Detect which cell encompasses the target text, then output its [X, Y] center coordinate. 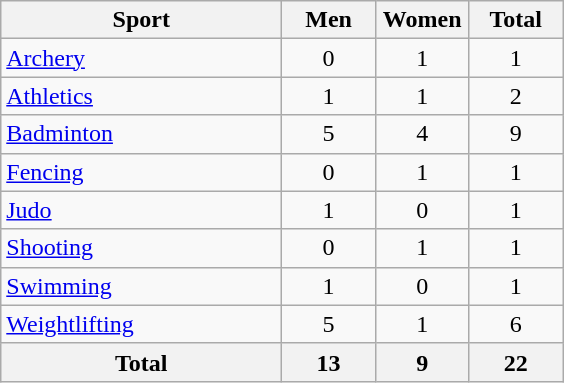
Swimming [142, 286]
Weightlifting [142, 324]
Archery [142, 58]
Shooting [142, 248]
6 [516, 324]
13 [329, 362]
Judo [142, 210]
Women [422, 20]
Athletics [142, 96]
Men [329, 20]
2 [516, 96]
Badminton [142, 134]
Fencing [142, 172]
22 [516, 362]
Sport [142, 20]
4 [422, 134]
